Provide the (x, y) coordinate of the cell's center where the given text is located.  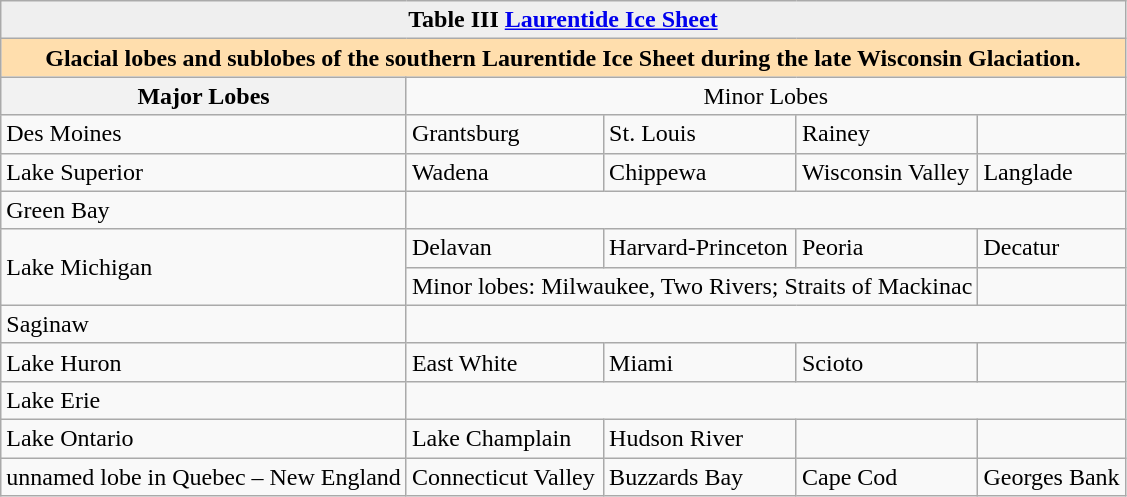
Cape Cod (886, 477)
Wisconsin Valley (886, 172)
Grantsburg (504, 134)
Georges Bank (1052, 477)
East White (504, 362)
Lake Ontario (204, 438)
Minor Lobes (766, 96)
unnamed lobe in Quebec – New England (204, 477)
Major Lobes (204, 96)
St. Louis (700, 134)
Miami (700, 362)
Buzzards Bay (700, 477)
Glacial lobes and sublobes of the southern Laurentide Ice Sheet during the late Wisconsin Glaciation. (563, 58)
Rainey (886, 134)
Green Bay (204, 210)
Lake Superior (204, 172)
Minor lobes: Milwaukee, Two Rivers; Straits of Mackinac (692, 286)
Decatur (1052, 248)
Peoria (886, 248)
Delavan (504, 248)
Connecticut Valley (504, 477)
Lake Erie (204, 400)
Hudson River (700, 438)
Saginaw (204, 324)
Lake Michigan (204, 267)
Langlade (1052, 172)
Des Moines (204, 134)
Table III Laurentide Ice Sheet (563, 20)
Lake Huron (204, 362)
Scioto (886, 362)
Wadena (504, 172)
Chippewa (700, 172)
Lake Champlain (504, 438)
Harvard-Princeton (700, 248)
